Scan for the cell matching the given text and deliver its (x, y) coordinate at center. 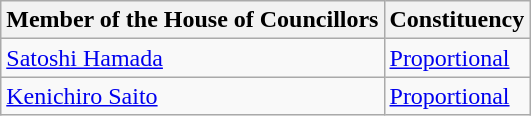
Constituency (457, 20)
Kenichiro Saito (192, 96)
Satoshi Hamada (192, 58)
Member of the House of Councillors (192, 20)
